Scan for the cell matching the given text and deliver its [x, y] coordinate at center. 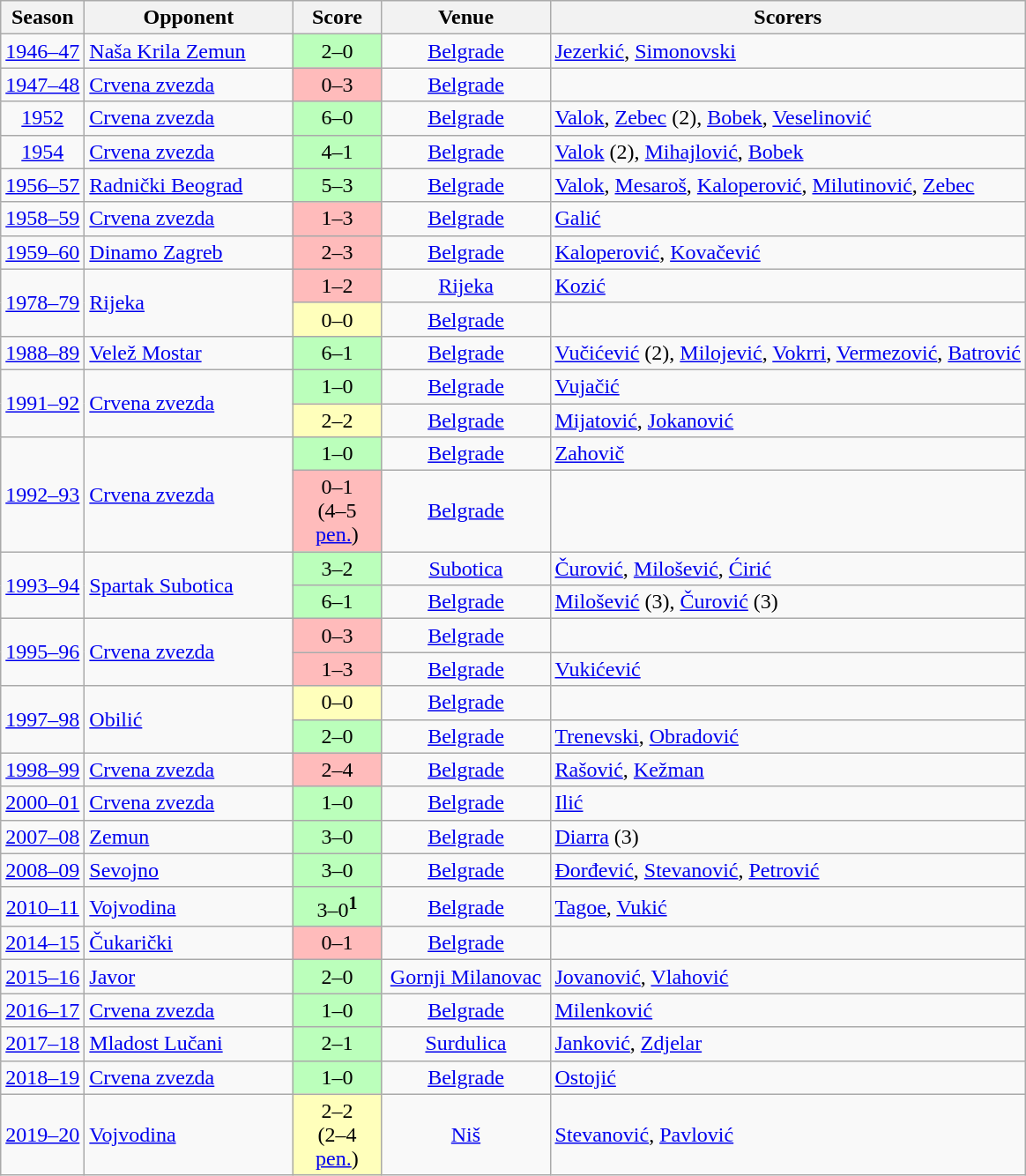
2016–17 [42, 1010]
2017–18 [42, 1044]
3–2 [337, 569]
3–01 [337, 906]
Spartak Subotica [189, 585]
2–2 (2–4 pen.) [337, 1135]
Čurović, Milošević, Ćirić [788, 569]
1988–89 [42, 353]
Dinamo Zagreb [189, 252]
Vukićević [788, 669]
1952 [42, 118]
Mladost Lučani [189, 1044]
Trenevski, Obradović [788, 736]
Stevanović, Pavlović [788, 1135]
Milošević (3), Čurović (3) [788, 602]
Rašović, Kežman [788, 770]
Jezerkić, Simonovski [788, 51]
Javor [189, 977]
Obilić [189, 719]
2015–16 [42, 977]
1991–92 [42, 403]
Surdulica [465, 1044]
Diarra (3) [788, 837]
Sevojno [189, 870]
Gornji Milanovac [465, 977]
Valok, Mesaroš, Kaloperović, Milutinović, Zebec [788, 185]
Galić [788, 219]
2007–08 [42, 837]
1–2 [337, 286]
2010–11 [42, 906]
1998–99 [42, 770]
Velež Mostar [189, 353]
1947–48 [42, 85]
2000–01 [42, 803]
Čukarički [189, 943]
Zahovič [788, 454]
Mijatović, Jokanović [788, 421]
2–4 [337, 770]
0–1 [337, 943]
Subotica [465, 569]
Đorđević, Stevanović, Petrović [788, 870]
Venue [465, 18]
2008–09 [42, 870]
1946–47 [42, 51]
Milenković [788, 1010]
Ostojić [788, 1077]
Kozić [788, 286]
Niš [465, 1135]
1954 [42, 152]
Jovanović, Vlahović [788, 977]
1993–94 [42, 585]
Opponent [189, 18]
Score [337, 18]
Zemun [189, 837]
1995–96 [42, 652]
Valok (2), Mihajlović, Bobek [788, 152]
5–3 [337, 185]
2018–19 [42, 1077]
1997–98 [42, 719]
Janković, Zdjelar [788, 1044]
1956–57 [42, 185]
2–2 [337, 421]
Radnički Beograd [189, 185]
1978–79 [42, 302]
0–1 (4–5 pen.) [337, 511]
4–1 [337, 152]
2–3 [337, 252]
Scorers [788, 18]
6–0 [337, 118]
1992–93 [42, 495]
Kaloperović, Kovačević [788, 252]
Vujačić [788, 386]
Ilić [788, 803]
2019–20 [42, 1135]
Valok, Zebec (2), Bobek, Veselinović [788, 118]
1959–60 [42, 252]
2014–15 [42, 943]
Tagoe, Vukić [788, 906]
Season [42, 18]
1958–59 [42, 219]
2–1 [337, 1044]
Vučićević (2), Milojević, Vokrri, Vermezović, Batrović [788, 353]
Naša Krila Zemun [189, 51]
